Search for the cell housing the specified text and yield its [X, Y] center coordinate. 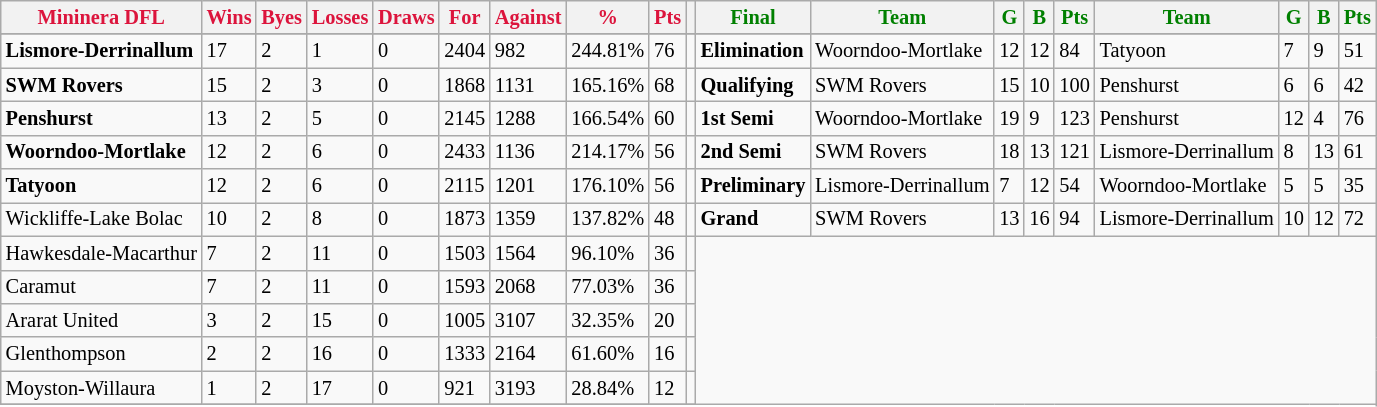
18 [1009, 152]
72 [1358, 219]
32.35% [608, 320]
28.84% [608, 388]
Moyston-Willaura [102, 388]
2433 [464, 152]
Grand [754, 219]
3193 [528, 388]
61 [1358, 152]
Against [528, 17]
60 [668, 118]
Wickliffe-Lake Bolac [102, 219]
Final [754, 17]
Elimination [754, 51]
2nd Semi [754, 152]
2145 [464, 118]
61.60% [608, 354]
For [464, 17]
Losses [340, 17]
3107 [528, 320]
921 [464, 388]
Hawkesdale-Macarthur [102, 253]
214.17% [608, 152]
1136 [528, 152]
165.16% [608, 85]
Qualifying [754, 85]
1288 [528, 118]
1564 [528, 253]
1503 [464, 253]
1st Semi [754, 118]
Glenthompson [102, 354]
100 [1074, 85]
2115 [464, 186]
176.10% [608, 186]
1005 [464, 320]
48 [668, 219]
Preliminary [754, 186]
4 [1324, 118]
1873 [464, 219]
1131 [528, 85]
77.03% [608, 287]
121 [1074, 152]
54 [1074, 186]
2164 [528, 354]
982 [528, 51]
123 [1074, 118]
137.82% [608, 219]
2404 [464, 51]
166.54% [608, 118]
1593 [464, 287]
20 [668, 320]
1359 [528, 219]
19 [1009, 118]
Caramut [102, 287]
Wins [230, 17]
96.10% [608, 253]
94 [1074, 219]
68 [668, 85]
51 [1358, 51]
Draws [406, 17]
35 [1358, 186]
42 [1358, 85]
Mininera DFL [102, 17]
2068 [528, 287]
1333 [464, 354]
244.81% [608, 51]
Byes [281, 17]
Ararat United [102, 320]
% [608, 17]
1868 [464, 85]
84 [1074, 51]
1201 [528, 186]
